Return the [X, Y] coordinate for the center point of the cell that contains the specified text.  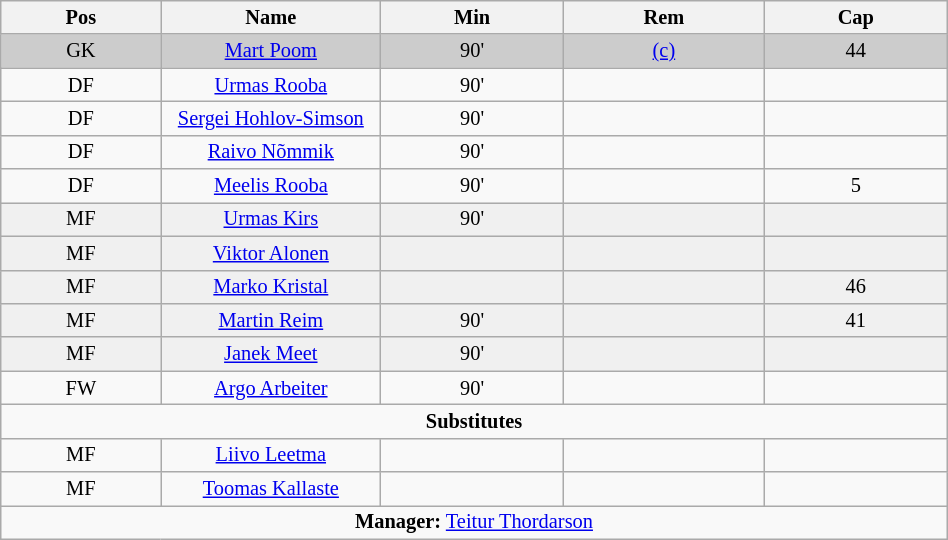
44 [856, 51]
Urmas Kirs [271, 219]
Meelis Rooba [271, 186]
Manager: Teitur Thordarson [474, 522]
Substitutes [474, 421]
Min [472, 17]
Urmas Rooba [271, 85]
Marko Kristal [271, 287]
Raivo Nõmmik [271, 152]
5 [856, 186]
41 [856, 320]
GK [81, 51]
(c) [664, 51]
Rem [664, 17]
Pos [81, 17]
Martin Reim [271, 320]
Liivo Leetma [271, 455]
Viktor Alonen [271, 253]
Sergei Hohlov-Simson [271, 118]
Name [271, 17]
46 [856, 287]
Argo Arbeiter [271, 388]
Mart Poom [271, 51]
FW [81, 388]
Cap [856, 17]
Toomas Kallaste [271, 489]
Janek Meet [271, 354]
